Scan for the cell matching the given text and deliver its [x, y] coordinate at center. 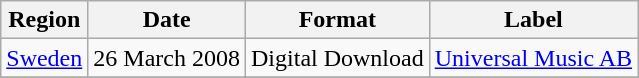
Digital Download [338, 58]
Format [338, 20]
Sweden [44, 58]
Region [44, 20]
26 March 2008 [167, 58]
Label [533, 20]
Universal Music AB [533, 58]
Date [167, 20]
